Detect which cell encompasses the target text, then output its (X, Y) center coordinate. 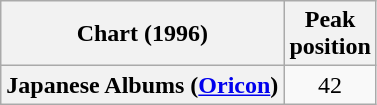
Chart (1996) (142, 34)
Japanese Albums (Oricon) (142, 85)
Peakposition (330, 34)
42 (330, 85)
